For the text-containing cell, return its midpoint in (x, y) coordinate format. 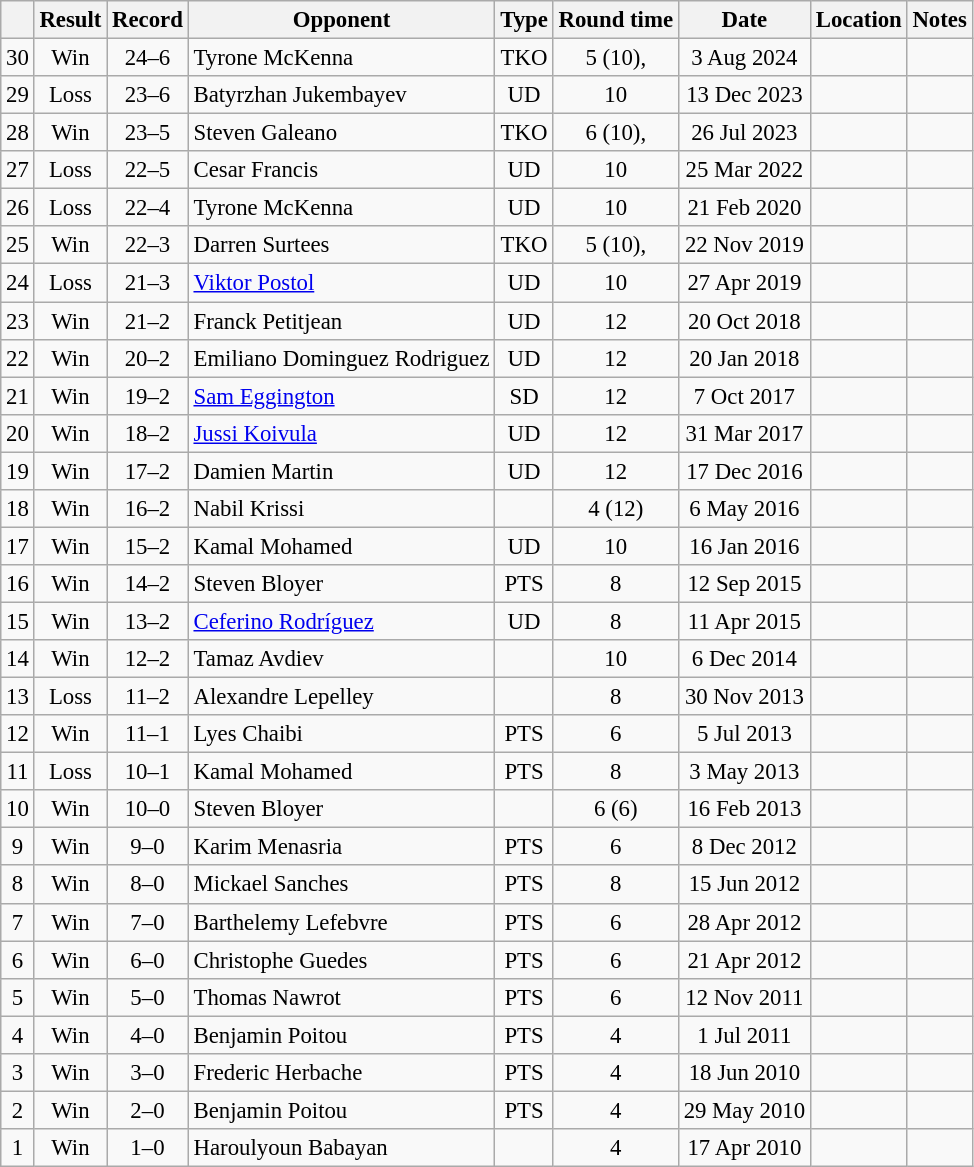
Franck Petitjean (342, 321)
21 Feb 2020 (744, 208)
18–2 (148, 433)
30 (18, 58)
30 Nov 2013 (744, 697)
29 (18, 95)
7–0 (148, 922)
Cesar Francis (342, 170)
3–0 (148, 1073)
10–1 (148, 772)
Type (524, 20)
21 (18, 396)
8–0 (148, 885)
24 (18, 283)
31 Mar 2017 (744, 433)
27 (18, 170)
10–0 (148, 809)
2–0 (148, 1110)
23 (18, 321)
5 Jul 2013 (744, 734)
Jussi Koivula (342, 433)
20 Jan 2018 (744, 358)
28 Apr 2012 (744, 922)
6 (6) (616, 809)
3 (18, 1073)
3 May 2013 (744, 772)
5–0 (148, 997)
11 Apr 2015 (744, 621)
26 Jul 2023 (744, 133)
Round time (616, 20)
16–2 (148, 509)
22 (18, 358)
Viktor Postol (342, 283)
Date (744, 20)
Alexandre Lepelley (342, 697)
Thomas Nawrot (342, 997)
3 Aug 2024 (744, 58)
17 Dec 2016 (744, 471)
20 (18, 433)
17–2 (148, 471)
11–1 (148, 734)
Barthelemy Lefebvre (342, 922)
16 Jan 2016 (744, 546)
12–2 (148, 659)
17 Apr 2010 (744, 1148)
7 Oct 2017 (744, 396)
15 (18, 621)
15–2 (148, 546)
19 (18, 471)
Notes (940, 20)
1–0 (148, 1148)
1 Jul 2011 (744, 1035)
Result (70, 20)
Emiliano Dominguez Rodriguez (342, 358)
14–2 (148, 584)
Frederic Herbache (342, 1073)
Record (148, 20)
23–6 (148, 95)
16 Feb 2013 (744, 809)
13–2 (148, 621)
11–2 (148, 697)
23–5 (148, 133)
6 Dec 2014 (744, 659)
21–2 (148, 321)
28 (18, 133)
21–3 (148, 283)
6–0 (148, 960)
12 Sep 2015 (744, 584)
Lyes Chaibi (342, 734)
9–0 (148, 847)
7 (18, 922)
27 Apr 2019 (744, 283)
22–4 (148, 208)
Tamaz Avdiev (342, 659)
Opponent (342, 20)
19–2 (148, 396)
18 (18, 509)
13 (18, 697)
4 (12) (616, 509)
11 (18, 772)
SD (524, 396)
Christophe Guedes (342, 960)
22 Nov 2019 (744, 245)
20 Oct 2018 (744, 321)
Location (858, 20)
14 (18, 659)
Mickael Sanches (342, 885)
21 Apr 2012 (744, 960)
12 Nov 2011 (744, 997)
Sam Eggington (342, 396)
Darren Surtees (342, 245)
Haroulyoun Babayan (342, 1148)
17 (18, 546)
22–5 (148, 170)
Damien Martin (342, 471)
6 (10), (616, 133)
22–3 (148, 245)
13 Dec 2023 (744, 95)
15 Jun 2012 (744, 885)
24–6 (148, 58)
29 May 2010 (744, 1110)
4–0 (148, 1035)
20–2 (148, 358)
Nabil Krissi (342, 509)
25 (18, 245)
9 (18, 847)
18 Jun 2010 (744, 1073)
6 May 2016 (744, 509)
Steven Galeano (342, 133)
1 (18, 1148)
25 Mar 2022 (744, 170)
Ceferino Rodríguez (342, 621)
2 (18, 1110)
26 (18, 208)
Batyrzhan Jukembayev (342, 95)
5 (18, 997)
16 (18, 584)
8 Dec 2012 (744, 847)
Karim Menasria (342, 847)
